Determine the (X, Y) coordinate at the center of the cell enclosing the given text.  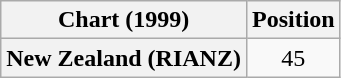
New Zealand (RIANZ) (124, 58)
Chart (1999) (124, 20)
45 (293, 58)
Position (293, 20)
